Extract the (X, Y) coordinate from the center of the cell holding the provided text.  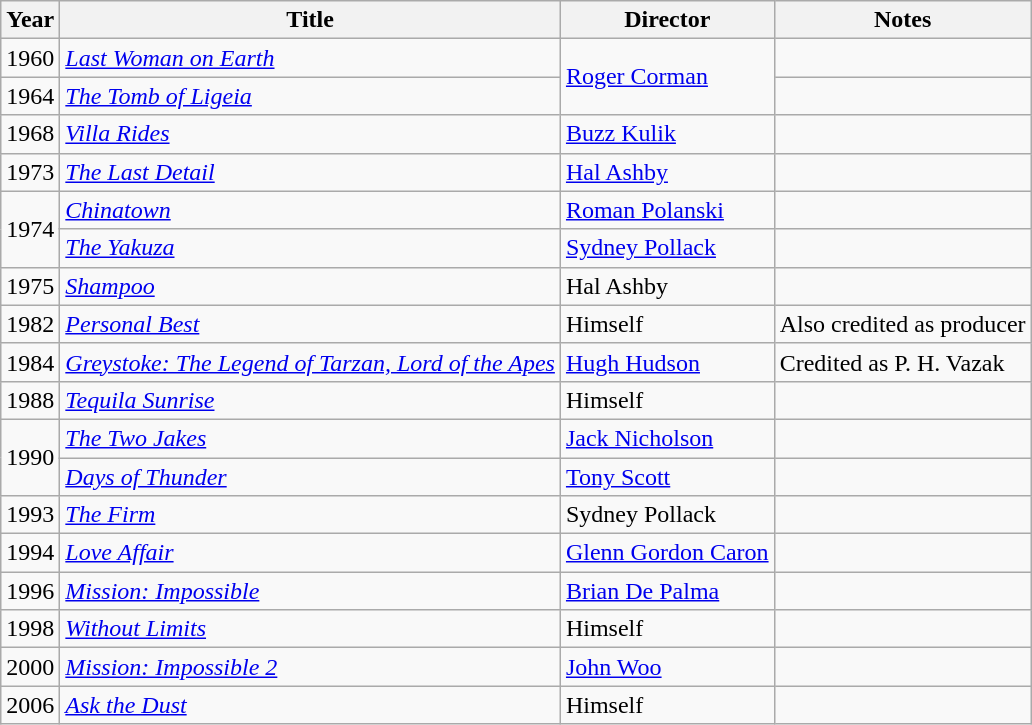
Director (667, 20)
Jack Nicholson (667, 438)
Without Limits (310, 629)
Ask the Dust (310, 705)
Mission: Impossible (310, 591)
Tony Scott (667, 477)
Tequila Sunrise (310, 400)
The Firm (310, 515)
Shampoo (310, 286)
1990 (30, 457)
1996 (30, 591)
Days of Thunder (310, 477)
Also credited as producer (902, 324)
2000 (30, 667)
1982 (30, 324)
The Last Detail (310, 172)
Villa Rides (310, 134)
2006 (30, 705)
Mission: Impossible 2 (310, 667)
Hugh Hudson (667, 362)
The Tomb of Ligeia (310, 96)
John Woo (667, 667)
1993 (30, 515)
1975 (30, 286)
Buzz Kulik (667, 134)
1998 (30, 629)
The Yakuza (310, 248)
1984 (30, 362)
Credited as P. H. Vazak (902, 362)
Title (310, 20)
Year (30, 20)
Love Affair (310, 553)
1964 (30, 96)
Personal Best (310, 324)
Roger Corman (667, 77)
1994 (30, 553)
Glenn Gordon Caron (667, 553)
1968 (30, 134)
Notes (902, 20)
1974 (30, 229)
Brian De Palma (667, 591)
Last Woman on Earth (310, 58)
1960 (30, 58)
Chinatown (310, 210)
Roman Polanski (667, 210)
1988 (30, 400)
Greystoke: The Legend of Tarzan, Lord of the Apes (310, 362)
1973 (30, 172)
The Two Jakes (310, 438)
